For the text-containing cell, return its midpoint in (X, Y) coordinate format. 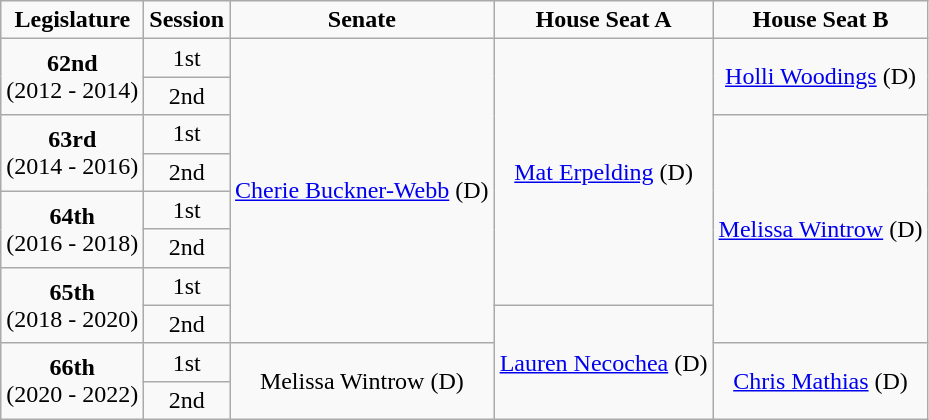
Session (187, 20)
House Seat A (604, 20)
Chris Mathias (D) (820, 381)
Legislature (72, 20)
65th (2018 - 2020) (72, 305)
63rd (2014 - 2016) (72, 153)
Mat Erpelding (D) (604, 172)
66th (2020 - 2022) (72, 381)
62nd (2012 - 2014) (72, 77)
House Seat B (820, 20)
Holli Woodings (D) (820, 77)
64th (2016 - 2018) (72, 229)
Cherie Buckner-Webb (D) (362, 191)
Lauren Necochea (D) (604, 362)
Senate (362, 20)
